Return (X, Y) of the center of cell containing provided text 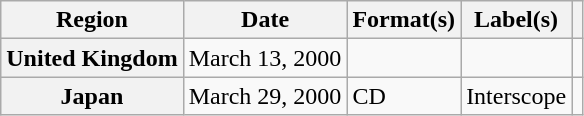
Interscope (516, 96)
Date (265, 20)
March 13, 2000 (265, 58)
Format(s) (404, 20)
United Kingdom (92, 58)
Region (92, 20)
March 29, 2000 (265, 96)
Japan (92, 96)
Label(s) (516, 20)
CD (404, 96)
